For the text-containing cell, return its midpoint in (x, y) coordinate format. 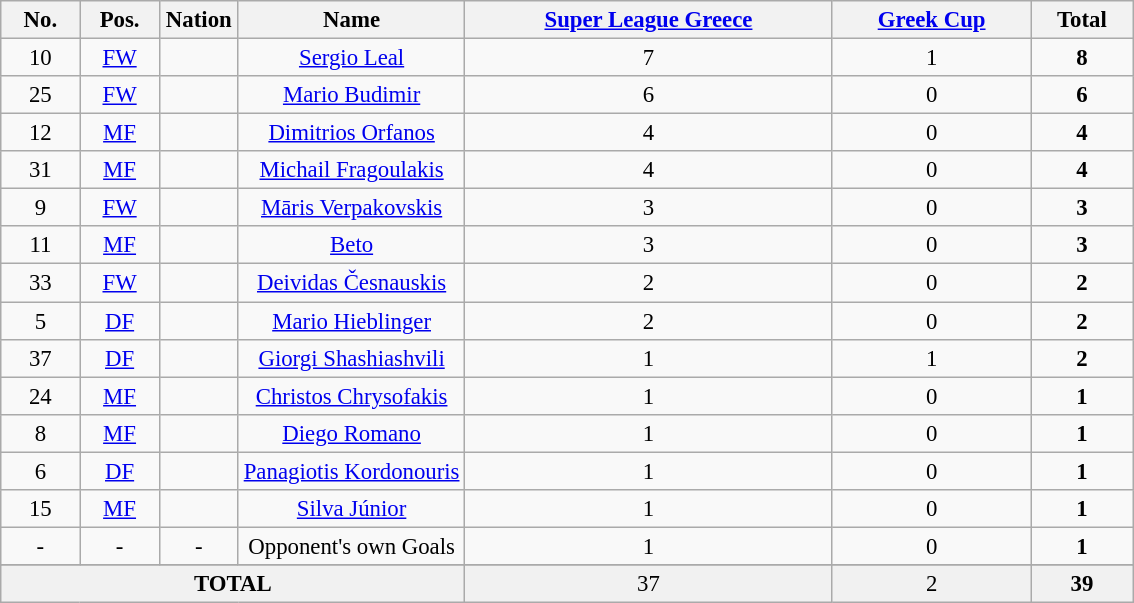
Christos Chrysofakis (351, 396)
Opponent's own Goals (351, 546)
7 (648, 58)
Panagiotis Kordonouris (351, 471)
10 (40, 58)
Giorgi Shashiashvili (351, 358)
5 (40, 321)
39 (1082, 584)
Michail Fragoulakis (351, 170)
Mario Budimir (351, 95)
Diego Romano (351, 433)
Name (351, 20)
Nation (198, 20)
Greek Cup (932, 20)
Total (1082, 20)
12 (40, 133)
Pos. (120, 20)
Sergio Leal (351, 58)
No. (40, 20)
24 (40, 396)
TOTAL (233, 584)
Silva Júnior (351, 509)
Super League Greece (648, 20)
Māris Verpakovskis (351, 208)
31 (40, 170)
15 (40, 509)
9 (40, 208)
Mario Hieblinger (351, 321)
25 (40, 95)
11 (40, 245)
Beto (351, 245)
Deividas Česnauskis (351, 283)
33 (40, 283)
Dimitrios Orfanos (351, 133)
